Output the [X, Y] coordinate of the center of the cell containing the given text.  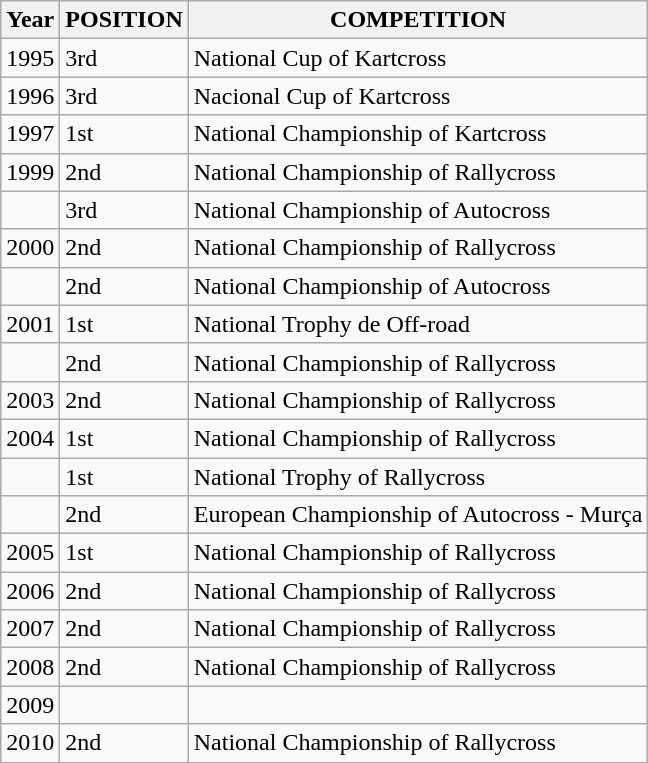
1995 [30, 58]
1999 [30, 172]
European Championship of Autocross - Murça [418, 515]
2005 [30, 553]
POSITION [124, 20]
National Trophy de Off-road [418, 324]
2003 [30, 400]
National Championship of Kartcross [418, 134]
2001 [30, 324]
2008 [30, 667]
2006 [30, 591]
COMPETITION [418, 20]
Nacional Cup of Kartcross [418, 96]
1997 [30, 134]
2004 [30, 438]
2009 [30, 705]
1996 [30, 96]
National Trophy of Rallycross [418, 477]
Year [30, 20]
2007 [30, 629]
National Cup of Kartcross [418, 58]
2010 [30, 743]
2000 [30, 248]
